Search for the cell housing the specified text and yield its (x, y) center coordinate. 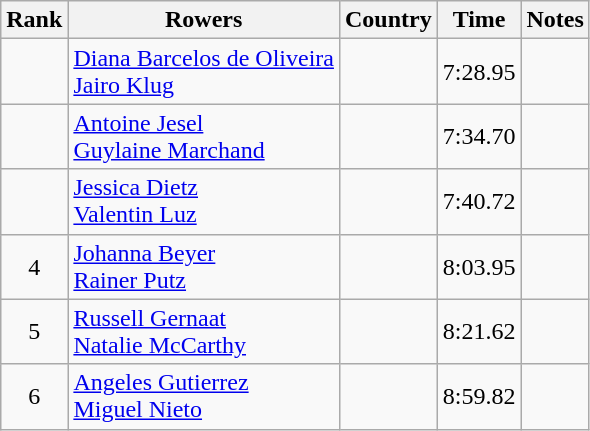
Notes (555, 20)
8:59.82 (479, 396)
Country (388, 20)
Diana Barcelos de OliveiraJairo Klug (204, 72)
7:28.95 (479, 72)
7:40.72 (479, 202)
8:03.95 (479, 266)
4 (34, 266)
Jessica DietzValentin Luz (204, 202)
Russell GernaatNatalie McCarthy (204, 332)
Rank (34, 20)
Johanna BeyerRainer Putz (204, 266)
8:21.62 (479, 332)
5 (34, 332)
Rowers (204, 20)
7:34.70 (479, 136)
6 (34, 396)
Angeles GutierrezMiguel Nieto (204, 396)
Time (479, 20)
Antoine JeselGuylaine Marchand (204, 136)
